Extract the [x, y] coordinate from the center of the cell holding the provided text.  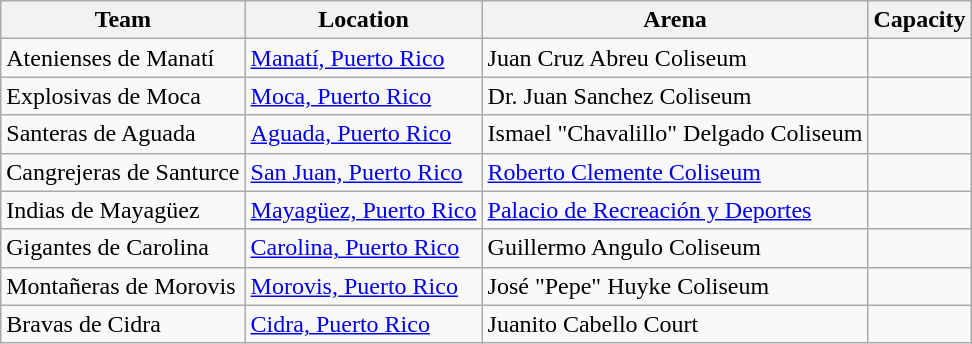
Morovis, Puerto Rico [364, 286]
Aguada, Puerto Rico [364, 134]
Moca, Puerto Rico [364, 96]
Indias de Mayagüez [123, 210]
Gigantes de Carolina [123, 248]
Arena [675, 20]
Mayagüez, Puerto Rico [364, 210]
San Juan, Puerto Rico [364, 172]
Capacity [920, 20]
Explosivas de Moca [123, 96]
Ismael "Chavalillo" Delgado Coliseum [675, 134]
Roberto Clemente Coliseum [675, 172]
Juanito Cabello Court [675, 324]
Juan Cruz Abreu Coliseum [675, 58]
Location [364, 20]
Cangrejeras de Santurce [123, 172]
Bravas de Cidra [123, 324]
Carolina, Puerto Rico [364, 248]
Guillermo Angulo Coliseum [675, 248]
Montañeras de Morovis [123, 286]
Cidra, Puerto Rico [364, 324]
Santeras de Aguada [123, 134]
José "Pepe" Huyke Coliseum [675, 286]
Palacio de Recreación y Deportes [675, 210]
Dr. Juan Sanchez Coliseum [675, 96]
Manatí, Puerto Rico [364, 58]
Atenienses de Manatí [123, 58]
Team [123, 20]
